Output the [X, Y] coordinate of the center of the cell containing the given text.  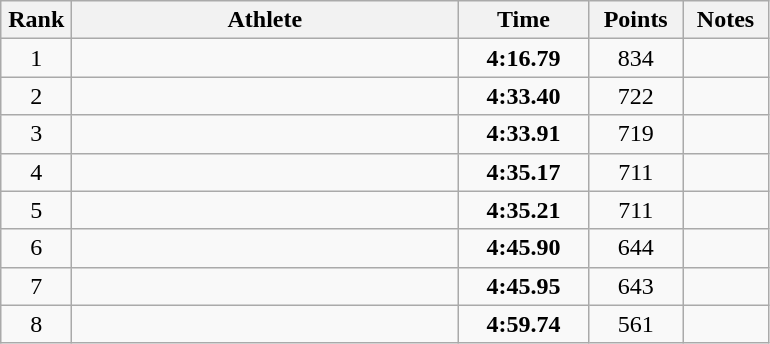
1 [36, 58]
561 [636, 324]
Rank [36, 20]
Points [636, 20]
4:16.79 [524, 58]
4:33.40 [524, 96]
Athlete [265, 20]
5 [36, 210]
4:45.90 [524, 248]
719 [636, 134]
4 [36, 172]
3 [36, 134]
7 [36, 286]
2 [36, 96]
6 [36, 248]
4:33.91 [524, 134]
4:35.21 [524, 210]
8 [36, 324]
Time [524, 20]
4:59.74 [524, 324]
Notes [725, 20]
834 [636, 58]
4:45.95 [524, 286]
722 [636, 96]
644 [636, 248]
643 [636, 286]
4:35.17 [524, 172]
